Return [X, Y] of the center of cell containing provided text 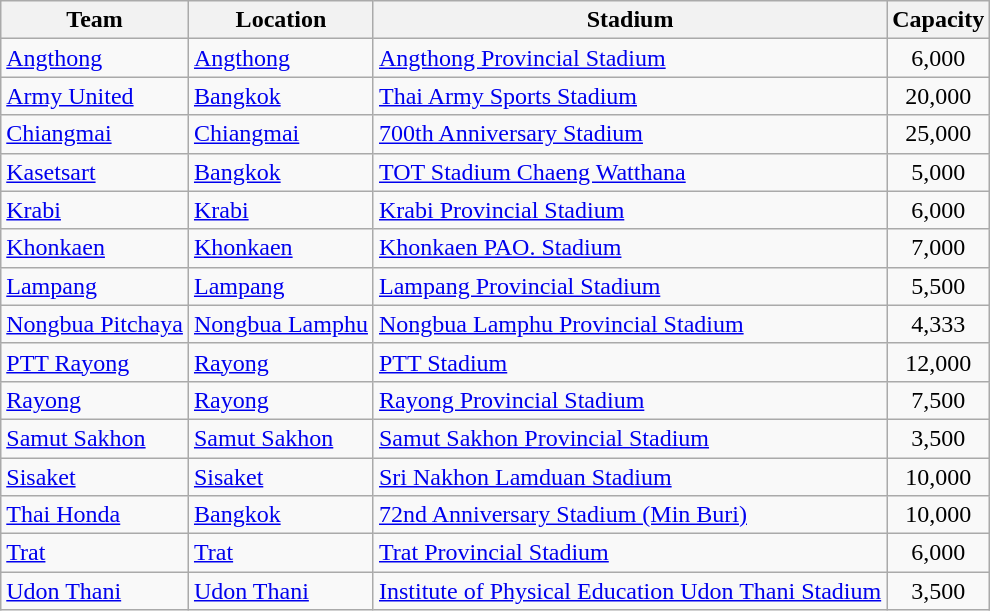
PTT Rayong [95, 362]
Lampang Provincial Stadium [630, 286]
72nd Anniversary Stadium (Min Buri) [630, 515]
Angthong Provincial Stadium [630, 58]
Rayong Provincial Stadium [630, 400]
4,333 [938, 324]
Nongbua Pitchaya [95, 324]
7,500 [938, 400]
PTT Stadium [630, 362]
Trat Provincial Stadium [630, 553]
700th Anniversary Stadium [630, 134]
Thai Army Sports Stadium [630, 96]
5,000 [938, 172]
Team [95, 20]
25,000 [938, 134]
Stadium [630, 20]
Location [280, 20]
20,000 [938, 96]
Samut Sakhon Provincial Stadium [630, 438]
Institute of Physical Education Udon Thani Stadium [630, 591]
12,000 [938, 362]
Sri Nakhon Lamduan Stadium [630, 477]
Nongbua Lamphu Provincial Stadium [630, 324]
5,500 [938, 286]
7,000 [938, 248]
Army United [95, 96]
Kasetsart [95, 172]
Nongbua Lamphu [280, 324]
Thai Honda [95, 515]
TOT Stadium Chaeng Watthana [630, 172]
Khonkaen PAO. Stadium [630, 248]
Krabi Provincial Stadium [630, 210]
Capacity [938, 20]
